Identify which cell holds the provided text, then report its (x, y) central coordinate. 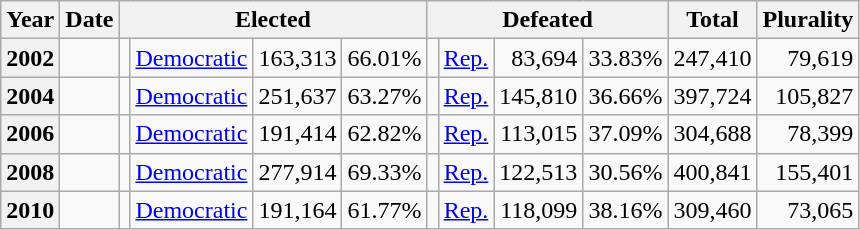
66.01% (384, 58)
118,099 (538, 210)
73,065 (808, 210)
2008 (30, 172)
400,841 (712, 172)
78,399 (808, 134)
163,313 (298, 58)
155,401 (808, 172)
277,914 (298, 172)
38.16% (626, 210)
105,827 (808, 96)
113,015 (538, 134)
Plurality (808, 20)
Defeated (548, 20)
30.56% (626, 172)
Elected (273, 20)
61.77% (384, 210)
Date (90, 20)
62.82% (384, 134)
309,460 (712, 210)
37.09% (626, 134)
2006 (30, 134)
69.33% (384, 172)
63.27% (384, 96)
2004 (30, 96)
2010 (30, 210)
2002 (30, 58)
Year (30, 20)
191,414 (298, 134)
247,410 (712, 58)
304,688 (712, 134)
145,810 (538, 96)
Total (712, 20)
79,619 (808, 58)
251,637 (298, 96)
83,694 (538, 58)
33.83% (626, 58)
36.66% (626, 96)
122,513 (538, 172)
397,724 (712, 96)
191,164 (298, 210)
